Return [X, Y] of the center of cell containing provided text 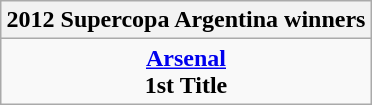
Arsenal1st Title [186, 72]
2012 Supercopa Argentina winners [186, 20]
